Return the [X, Y] coordinate for the center point of the cell that contains the specified text.  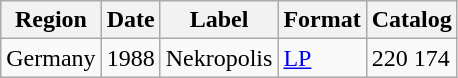
Date [130, 20]
220 174 [412, 58]
Catalog [412, 20]
Label [219, 20]
LP [322, 58]
Format [322, 20]
Region [51, 20]
Germany [51, 58]
1988 [130, 58]
Nekropolis [219, 58]
